Detect which cell encompasses the target text, then output its (X, Y) center coordinate. 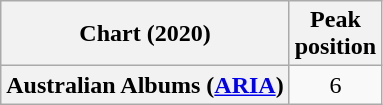
Chart (2020) (145, 34)
6 (335, 85)
Peakposition (335, 34)
Australian Albums (ARIA) (145, 85)
